Detect which cell encompasses the target text, then output its (X, Y) center coordinate. 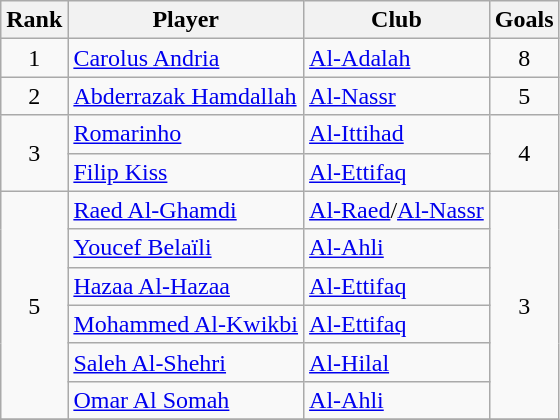
Youcef Belaïli (186, 248)
Player (186, 20)
Raed Al-Ghamdi (186, 210)
Romarinho (186, 134)
Filip Kiss (186, 172)
Al-Nassr (397, 96)
2 (34, 96)
Carolus Andria (186, 58)
Omar Al Somah (186, 400)
Al-Raed/Al-Nassr (397, 210)
Rank (34, 20)
Al-Adalah (397, 58)
Saleh Al-Shehri (186, 362)
Mohammed Al-Kwikbi (186, 324)
Al-Hilal (397, 362)
4 (524, 153)
Al-Ittihad (397, 134)
Abderrazak Hamdallah (186, 96)
Goals (524, 20)
Club (397, 20)
Hazaa Al-Hazaa (186, 286)
1 (34, 58)
8 (524, 58)
